Extract the (X, Y) coordinate from the center of the cell holding the provided text.  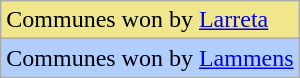
Communes won by Larreta (150, 20)
Communes won by Lammens (150, 58)
